Find where the given text appears and provide that cell's center as (X, Y) coordinate. 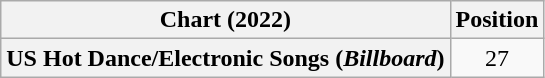
Position (497, 20)
27 (497, 58)
US Hot Dance/Electronic Songs (Billboard) (226, 58)
Chart (2022) (226, 20)
